Scan for the cell matching the given text and deliver its [x, y] coordinate at center. 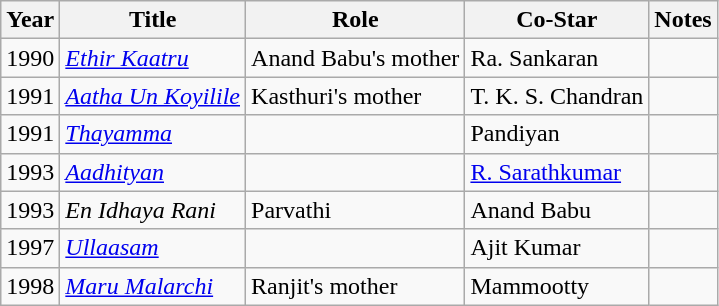
Pandiyan [557, 134]
Notes [683, 20]
Aadhityan [153, 172]
Title [153, 20]
R. Sarathkumar [557, 172]
Aatha Un Koyilile [153, 96]
Thayamma [153, 134]
Mammootty [557, 286]
Ullaasam [153, 248]
1990 [30, 58]
Role [356, 20]
Ranjit's mother [356, 286]
Anand Babu [557, 210]
Kasthuri's mother [356, 96]
1997 [30, 248]
Ethir Kaatru [153, 58]
Year [30, 20]
Co-Star [557, 20]
Maru Malarchi [153, 286]
T. K. S. Chandran [557, 96]
Parvathi [356, 210]
Ra. Sankaran [557, 58]
En Idhaya Rani [153, 210]
Ajit Kumar [557, 248]
1998 [30, 286]
Anand Babu's mother [356, 58]
